Scan for the cell matching the given text and deliver its (X, Y) coordinate at center. 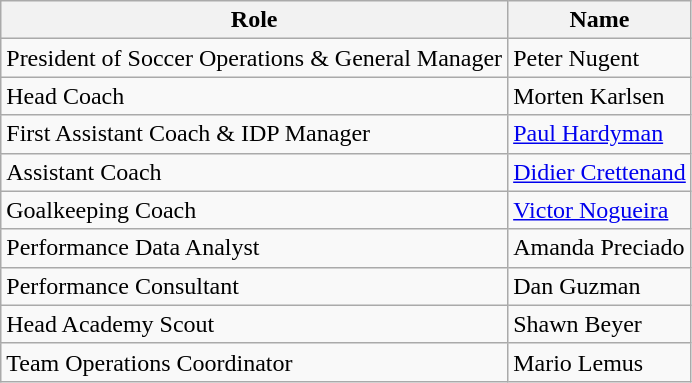
Team Operations Coordinator (254, 362)
Goalkeeping Coach (254, 210)
Performance Consultant (254, 286)
Head Academy Scout (254, 324)
Peter Nugent (600, 58)
Shawn Beyer (600, 324)
Paul Hardyman (600, 134)
Role (254, 20)
Mario Lemus (600, 362)
Victor Nogueira (600, 210)
Assistant Coach (254, 172)
Didier Crettenand (600, 172)
First Assistant Coach & IDP Manager (254, 134)
Head Coach (254, 96)
Dan Guzman (600, 286)
Morten Karlsen (600, 96)
Performance Data Analyst (254, 248)
President of Soccer Operations & General Manager (254, 58)
Name (600, 20)
Amanda Preciado (600, 248)
